Extract the (X, Y) coordinate from the center of the cell holding the provided text.  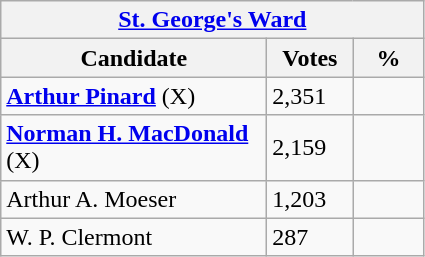
Votes (310, 58)
Norman H. MacDonald (X) (134, 148)
Arthur A. Moeser (134, 199)
% (388, 58)
2,351 (310, 96)
2,159 (310, 148)
W. P. Clermont (134, 237)
Candidate (134, 58)
Arthur Pinard (X) (134, 96)
287 (310, 237)
St. George's Ward (212, 20)
1,203 (310, 199)
